Locate the cell with the specified text and output its [X, Y] center coordinate. 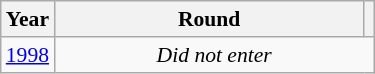
Did not enter [214, 55]
Year [28, 19]
1998 [28, 55]
Round [209, 19]
